Locate the cell with the specified text and output its [x, y] center coordinate. 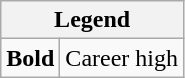
Career high [122, 58]
Legend [92, 20]
Bold [30, 58]
